Scan for the cell matching the given text and deliver its (X, Y) coordinate at center. 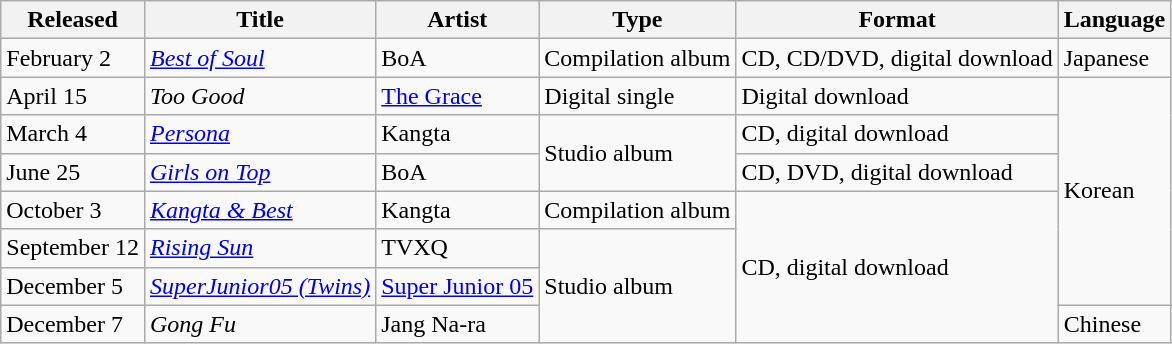
April 15 (73, 96)
Super Junior 05 (458, 286)
December 5 (73, 286)
The Grace (458, 96)
Title (260, 20)
Format (897, 20)
Japanese (1114, 58)
October 3 (73, 210)
June 25 (73, 172)
Kangta & Best (260, 210)
Korean (1114, 191)
February 2 (73, 58)
CD, DVD, digital download (897, 172)
Gong Fu (260, 324)
SuperJunior05 (Twins) (260, 286)
Persona (260, 134)
Best of Soul (260, 58)
Artist (458, 20)
Digital download (897, 96)
Rising Sun (260, 248)
Too Good (260, 96)
Chinese (1114, 324)
March 4 (73, 134)
Girls on Top (260, 172)
December 7 (73, 324)
CD, CD/DVD, digital download (897, 58)
September 12 (73, 248)
Jang Na-ra (458, 324)
TVXQ (458, 248)
Type (638, 20)
Released (73, 20)
Language (1114, 20)
Digital single (638, 96)
